From the cell containing the given text, extract its center point as (x, y) coordinate. 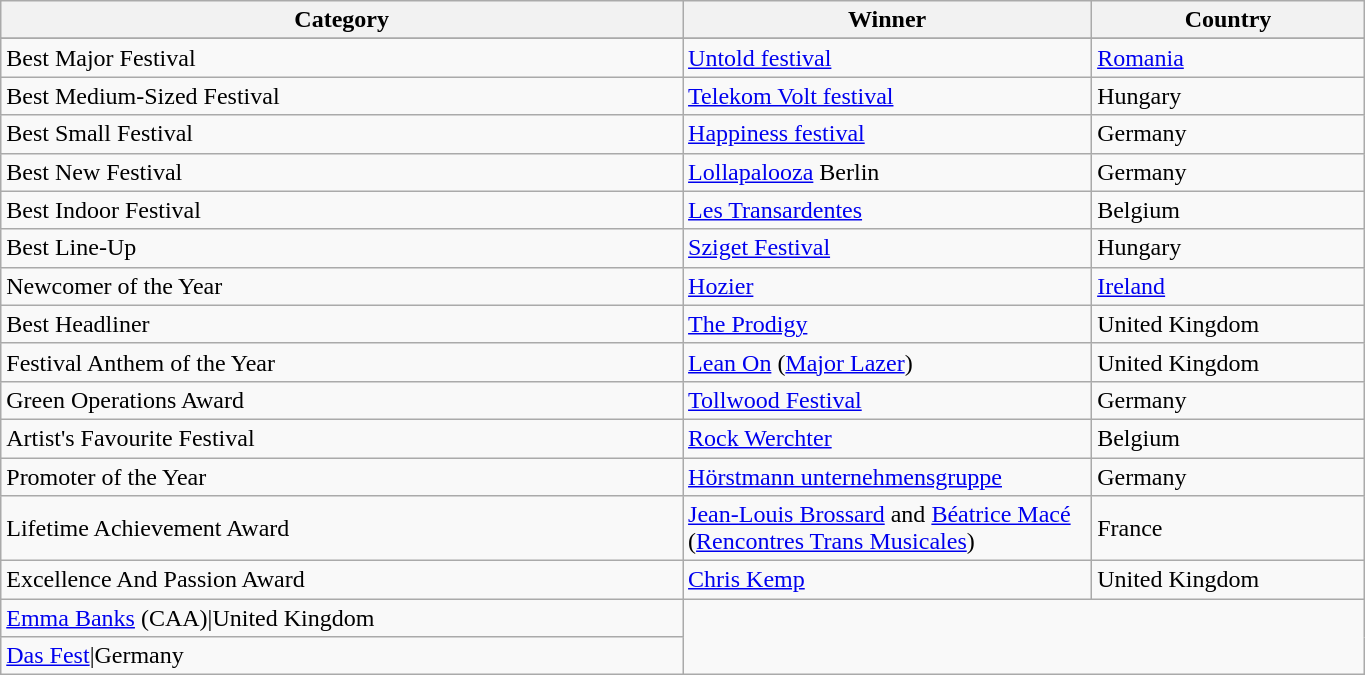
Best Medium-Sized Festival (342, 96)
Lollapalooza Berlin (888, 172)
Happiness festival (888, 134)
Tollwood Festival (888, 400)
Newcomer of the Year (342, 286)
Promoter of the Year (342, 477)
Lifetime Achievement Award (342, 528)
Rock Werchter (888, 438)
Telekom Volt festival (888, 96)
Lean On (Major Lazer) (888, 362)
Best Headliner (342, 324)
Hörstmann unternehmensgruppe (888, 477)
The Prodigy (888, 324)
Emma Banks (CAA)|United Kingdom (342, 618)
Category (342, 20)
Ireland (1228, 286)
Chris Kemp (888, 580)
Festival Anthem of the Year (342, 362)
Best Major Festival (342, 58)
Les Transardentes (888, 210)
Best Indoor Festival (342, 210)
Green Operations Award (342, 400)
Winner (888, 20)
Jean-Louis Brossard and Béatrice Macé (Rencontres Trans Musicales) (888, 528)
Best New Festival (342, 172)
France (1228, 528)
Best Small Festival (342, 134)
Hozier (888, 286)
Das Fest|Germany (342, 656)
Artist's Favourite Festival (342, 438)
Romania (1228, 58)
Untold festival (888, 58)
Best Line-Up (342, 248)
Sziget Festival (888, 248)
Excellence And Passion Award (342, 580)
Country (1228, 20)
